Return the [X, Y] coordinate for the center point of the cell that contains the specified text.  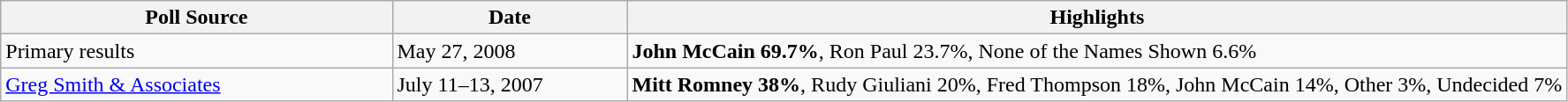
Mitt Romney 38%, Rudy Giuliani 20%, Fred Thompson 18%, John McCain 14%, Other 3%, Undecided 7% [1097, 84]
Poll Source [196, 18]
Greg Smith & Associates [196, 84]
Highlights [1097, 18]
May 27, 2008 [510, 51]
John McCain 69.7%, Ron Paul 23.7%, None of the Names Shown 6.6% [1097, 51]
Date [510, 18]
July 11–13, 2007 [510, 84]
Primary results [196, 51]
